Capture the cell that displays the provided text and extract its [X, Y] central coordinate. 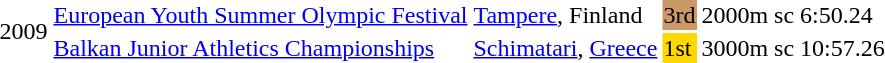
Balkan Junior Athletics Championships [260, 48]
European Youth Summer Olympic Festival [260, 15]
1st [680, 48]
Tampere, Finland [566, 15]
3rd [680, 15]
Schimatari, Greece [566, 48]
3000m sc [748, 48]
2000m sc [748, 15]
